Locate the cell with the specified text and output its [x, y] center coordinate. 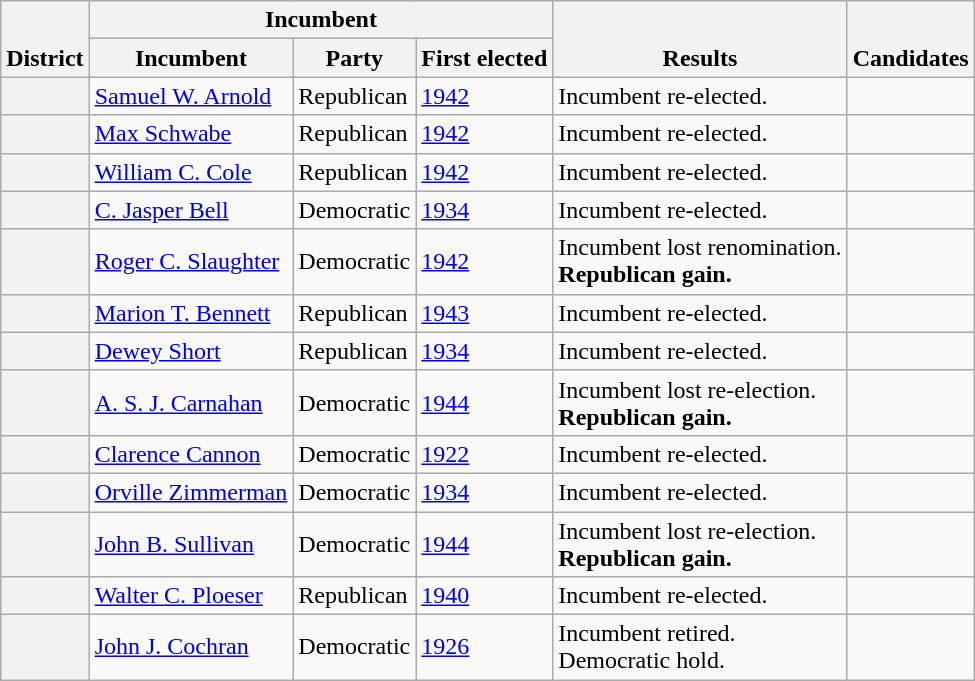
William C. Cole [191, 172]
First elected [484, 58]
Clarence Cannon [191, 454]
1922 [484, 454]
Dewey Short [191, 351]
Marion T. Bennett [191, 313]
A. S. J. Carnahan [191, 402]
Party [354, 58]
John J. Cochran [191, 648]
Orville Zimmerman [191, 492]
1940 [484, 596]
Incumbent retired.Democratic hold. [700, 648]
Walter C. Ploeser [191, 596]
Samuel W. Arnold [191, 96]
1926 [484, 648]
Max Schwabe [191, 134]
Candidates [910, 39]
Incumbent lost renomination.Republican gain. [700, 262]
Roger C. Slaughter [191, 262]
District [45, 39]
Results [700, 39]
1943 [484, 313]
C. Jasper Bell [191, 210]
John B. Sullivan [191, 544]
